Search for the cell housing the specified text and yield its (X, Y) center coordinate. 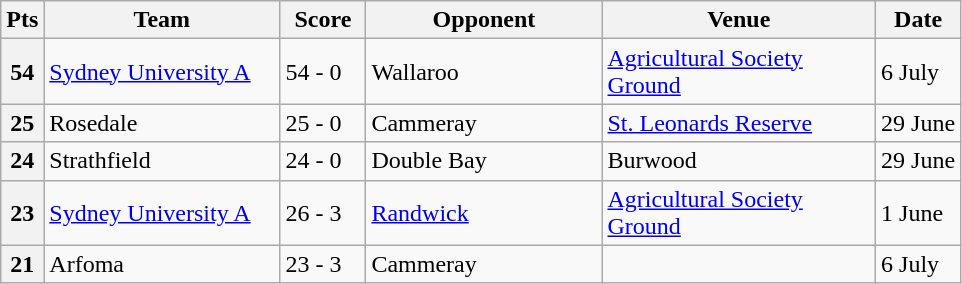
Randwick (484, 212)
Strathfield (162, 161)
25 (22, 123)
26 - 3 (323, 212)
Double Bay (484, 161)
Rosedale (162, 123)
Burwood (739, 161)
21 (22, 264)
Pts (22, 20)
23 - 3 (323, 264)
23 (22, 212)
Team (162, 20)
1 June (918, 212)
54 (22, 72)
Score (323, 20)
Venue (739, 20)
24 - 0 (323, 161)
Arfoma (162, 264)
St. Leonards Reserve (739, 123)
54 - 0 (323, 72)
25 - 0 (323, 123)
24 (22, 161)
Wallaroo (484, 72)
Opponent (484, 20)
Date (918, 20)
